Capture the cell that displays the provided text and extract its (X, Y) central coordinate. 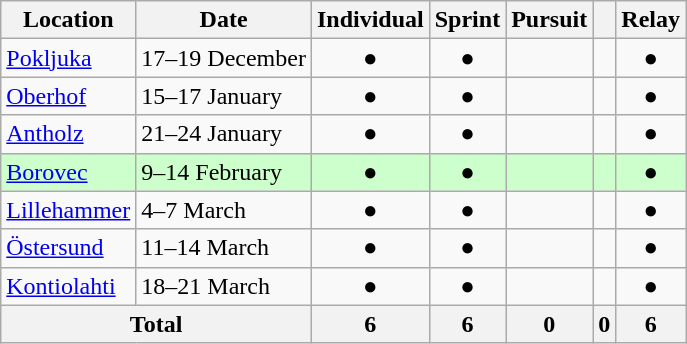
15–17 January (224, 96)
Lillehammer (68, 210)
Location (68, 20)
Östersund (68, 248)
11–14 March (224, 248)
Antholz (68, 134)
Total (156, 324)
Borovec (68, 172)
9–14 February (224, 172)
21–24 January (224, 134)
Relay (651, 20)
Kontiolahti (68, 286)
Pokljuka (68, 58)
4–7 March (224, 210)
Oberhof (68, 96)
18–21 March (224, 286)
Individual (370, 20)
Sprint (467, 20)
17–19 December (224, 58)
Date (224, 20)
Pursuit (550, 20)
